Provide the [x, y] coordinate of the cell's center where the given text is located.  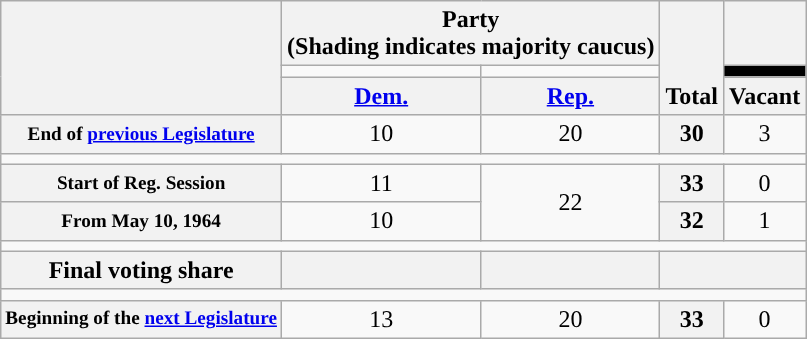
Dem. [382, 96]
From May 10, 1964 [142, 221]
End of previous Legislature [142, 134]
Total [692, 58]
30 [692, 134]
Start of Reg. Session [142, 183]
Beginning of the next Legislature [142, 319]
22 [570, 202]
Vacant [764, 96]
Party (Shading indicates majority caucus) [471, 34]
Rep. [570, 96]
32 [692, 221]
11 [382, 183]
3 [764, 134]
Final voting share [142, 270]
1 [764, 221]
13 [382, 319]
